From the cell containing the given text, extract its center point as [X, Y] coordinate. 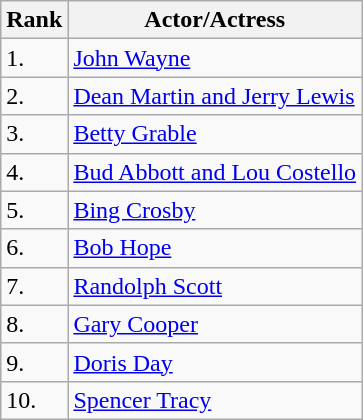
Doris Day [215, 362]
1. [34, 58]
Dean Martin and Jerry Lewis [215, 96]
10. [34, 400]
4. [34, 172]
Spencer Tracy [215, 400]
6. [34, 248]
Randolph Scott [215, 286]
Bob Hope [215, 248]
2. [34, 96]
John Wayne [215, 58]
Gary Cooper [215, 324]
5. [34, 210]
Bing Crosby [215, 210]
9. [34, 362]
Rank [34, 20]
Bud Abbott and Lou Costello [215, 172]
Betty Grable [215, 134]
8. [34, 324]
3. [34, 134]
Actor/Actress [215, 20]
7. [34, 286]
